Extract the (x, y) coordinate from the center of the cell holding the provided text.  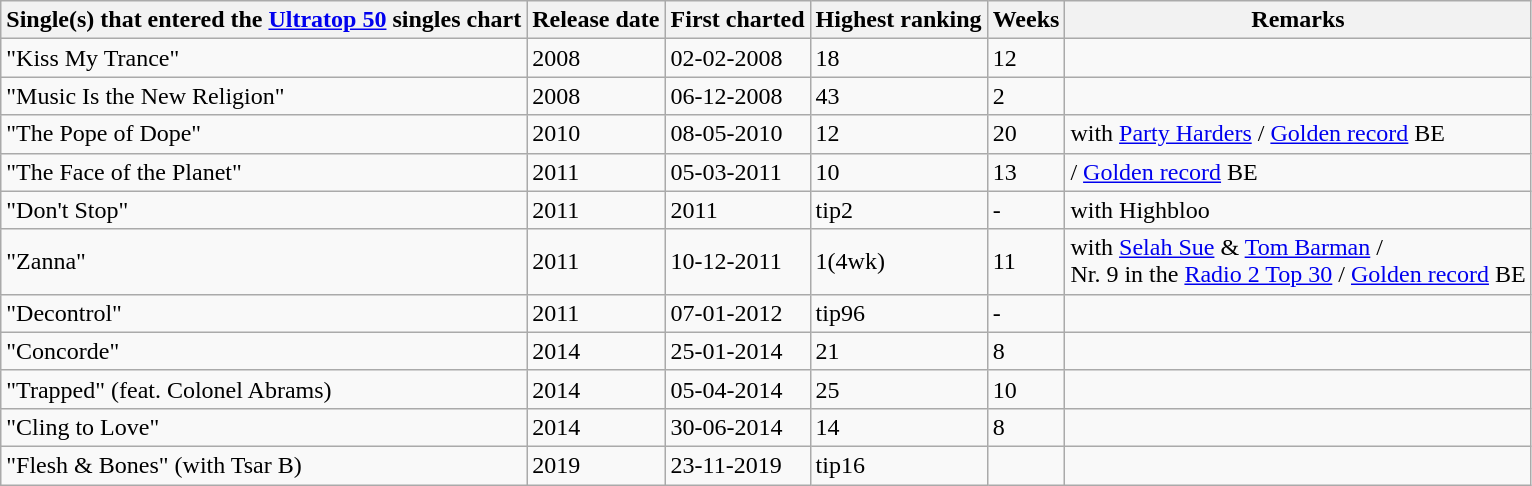
/ Golden record BE (1298, 172)
"Don't Stop" (264, 210)
21 (898, 351)
tip16 (898, 465)
with Highbloo (1298, 210)
08-05-2010 (738, 134)
23-11-2019 (738, 465)
"The Face of the Planet" (264, 172)
tip96 (898, 313)
18 (898, 58)
"Cling to Love" (264, 427)
11 (1026, 262)
"Decontrol" (264, 313)
2019 (596, 465)
14 (898, 427)
02-02-2008 (738, 58)
Weeks (1026, 20)
First charted (738, 20)
30-06-2014 (738, 427)
"Trapped" (feat. Colonel Abrams) (264, 389)
07-01-2012 (738, 313)
43 (898, 96)
Highest ranking (898, 20)
05-04-2014 (738, 389)
"Music Is the New Religion" (264, 96)
20 (1026, 134)
10-12-2011 (738, 262)
with Selah Sue & Tom Barman /Nr. 9 in the Radio 2 Top 30 / Golden record BE (1298, 262)
2010 (596, 134)
13 (1026, 172)
2 (1026, 96)
1(4wk) (898, 262)
Remarks (1298, 20)
"Concorde" (264, 351)
25 (898, 389)
05-03-2011 (738, 172)
"Flesh & Bones" (with Tsar B) (264, 465)
"The Pope of Dope" (264, 134)
"Kiss My Trance" (264, 58)
06-12-2008 (738, 96)
Single(s) that entered the Ultratop 50 singles chart (264, 20)
with Party Harders / Golden record BE (1298, 134)
Release date (596, 20)
"Zanna" (264, 262)
25-01-2014 (738, 351)
tip2 (898, 210)
